Output the (X, Y) coordinate of the center of the cell containing the given text.  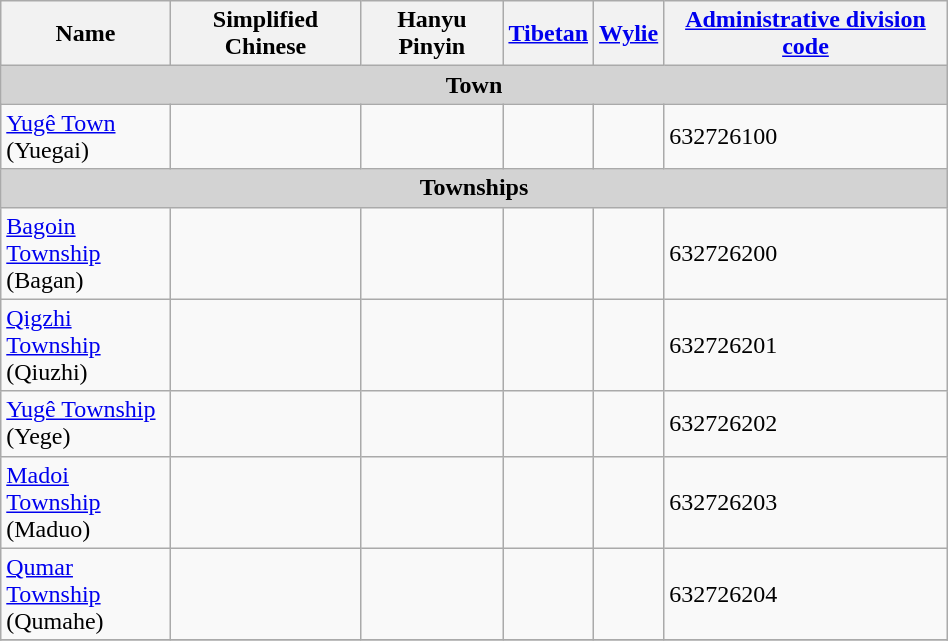
Townships (474, 188)
Madoi Township(Maduo) (86, 502)
Qumar Township(Qumahe) (86, 594)
632726203 (806, 502)
632726100 (806, 136)
632726202 (806, 424)
Qigzhi Township(Qiuzhi) (86, 345)
632726204 (806, 594)
Simplified Chinese (266, 34)
Name (86, 34)
Hanyu Pinyin (432, 34)
Bagoin Township(Bagan) (86, 253)
Wylie (629, 34)
Tibetan (548, 34)
Yugê Township(Yege) (86, 424)
Administrative division code (806, 34)
Town (474, 85)
Yugê Town(Yuegai) (86, 136)
632726201 (806, 345)
632726200 (806, 253)
